Output the (x, y) coordinate of the center of the cell containing the given text.  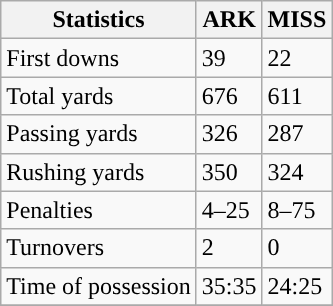
24:25 (297, 286)
MISS (297, 20)
39 (229, 58)
Statistics (99, 20)
Passing yards (99, 134)
Total yards (99, 96)
22 (297, 58)
2 (229, 248)
Penalties (99, 210)
326 (229, 134)
8–75 (297, 210)
Turnovers (99, 248)
611 (297, 96)
324 (297, 172)
676 (229, 96)
35:35 (229, 286)
First downs (99, 58)
ARK (229, 20)
350 (229, 172)
Time of possession (99, 286)
287 (297, 134)
Rushing yards (99, 172)
0 (297, 248)
4–25 (229, 210)
